Extract the [X, Y] coordinate from the center of the cell holding the provided text.  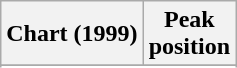
Chart (1999) [72, 34]
Peakposition [189, 34]
